Detect which cell encompasses the target text, then output its [X, Y] center coordinate. 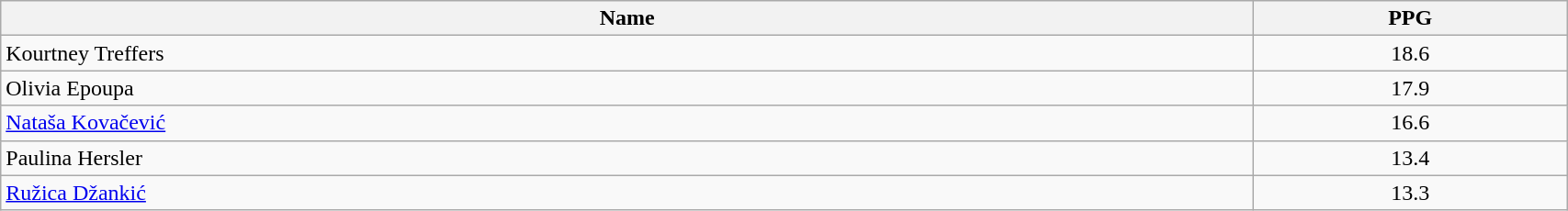
Kourtney Treffers [627, 53]
Paulina Hersler [627, 158]
Ružica Džankić [627, 193]
Nataša Kovačević [627, 123]
Name [627, 18]
17.9 [1411, 88]
16.6 [1411, 123]
Olivia Epoupa [627, 88]
13.4 [1411, 158]
18.6 [1411, 53]
PPG [1411, 18]
13.3 [1411, 193]
